Pinpoint the cell where the given text exists, returning its [X, Y] midpoint coordinate. 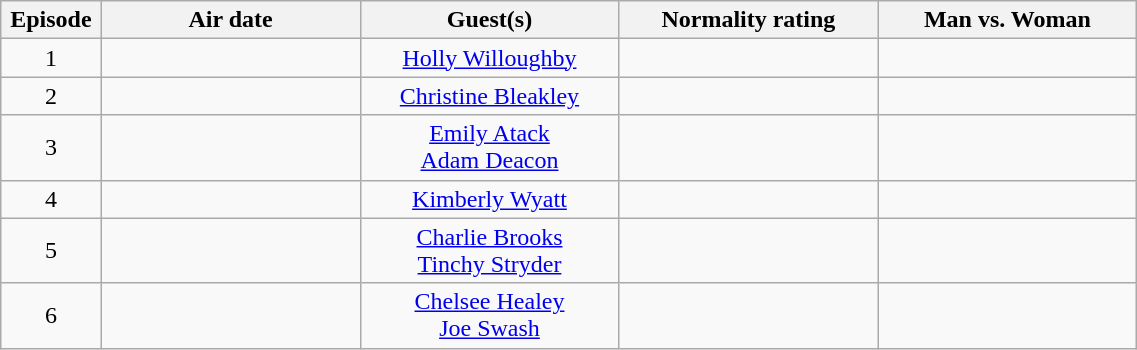
1 [51, 58]
Man vs. Woman [1008, 20]
Air date [230, 20]
Normality rating [748, 20]
Holly Willoughby [490, 58]
Christine Bleakley [490, 96]
6 [51, 316]
Charlie BrooksTinchy Stryder [490, 250]
5 [51, 250]
4 [51, 199]
Emily AtackAdam Deacon [490, 148]
Chelsee HealeyJoe Swash [490, 316]
2 [51, 96]
Kimberly Wyatt [490, 199]
Guest(s) [490, 20]
3 [51, 148]
Episode [51, 20]
